Output the (x, y) coordinate of the center of the cell containing the given text.  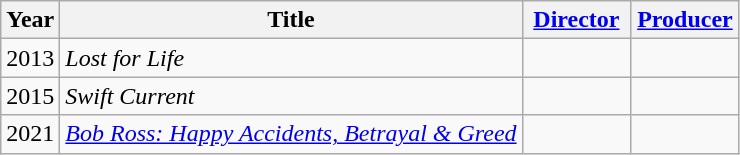
Lost for Life (291, 58)
Swift Current (291, 96)
2021 (30, 134)
Bob Ross: Happy Accidents, Betrayal & Greed (291, 134)
Year (30, 20)
Director (576, 20)
2015 (30, 96)
Title (291, 20)
2013 (30, 58)
Producer (686, 20)
